Output the (x, y) coordinate of the center of the cell containing the given text.  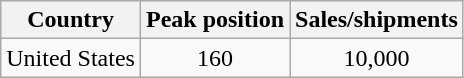
United States (71, 58)
160 (214, 58)
Sales/shipments (377, 20)
Peak position (214, 20)
10,000 (377, 58)
Country (71, 20)
